Return the [x, y] coordinate for the center point of the cell that contains the specified text.  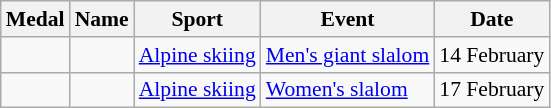
Women's slalom [348, 90]
Medal [36, 19]
17 February [492, 90]
Sport [198, 19]
Name [102, 19]
Men's giant slalom [348, 55]
Date [492, 19]
Event [348, 19]
14 February [492, 55]
